Pinpoint the cell where the given text exists, returning its (X, Y) midpoint coordinate. 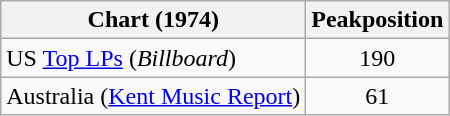
Peakposition (378, 20)
US Top LPs (Billboard) (154, 58)
Australia (Kent Music Report) (154, 96)
190 (378, 58)
Chart (1974) (154, 20)
61 (378, 96)
